Return (x, y) of the center of cell containing provided text 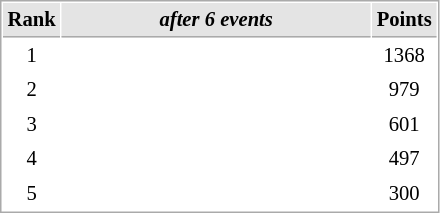
4 (32, 158)
5 (32, 194)
2 (32, 90)
3 (32, 124)
601 (404, 124)
1368 (404, 56)
300 (404, 194)
979 (404, 90)
after 6 events (216, 20)
Points (404, 20)
1 (32, 56)
497 (404, 158)
Rank (32, 20)
